Find where the given text appears and provide that cell's center as [X, Y] coordinate. 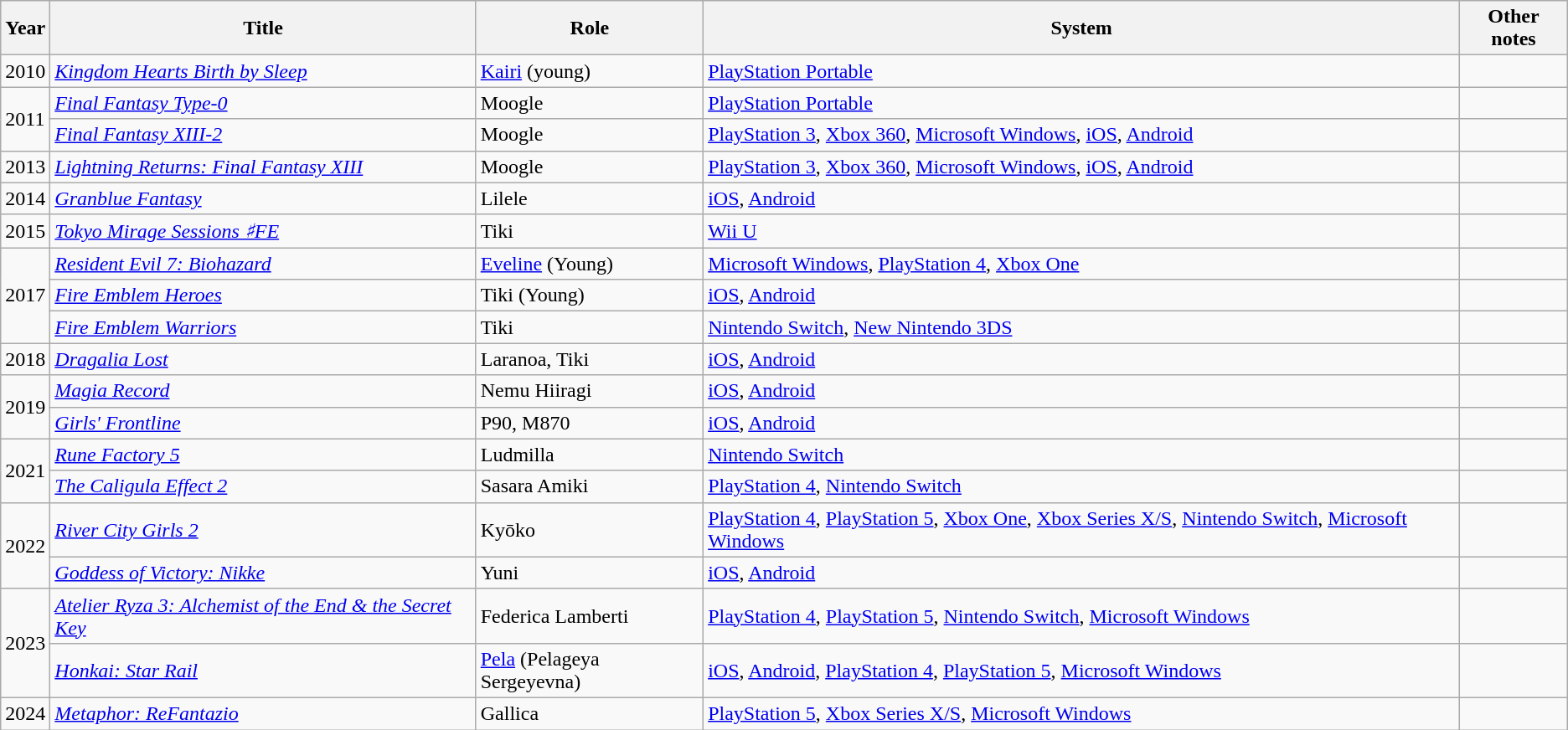
PlayStation 4, Nintendo Switch [1082, 486]
Eveline (Young) [590, 264]
Kingdom Hearts Birth by Sleep [263, 71]
2021 [25, 470]
2017 [25, 296]
Granblue Fantasy [263, 198]
River City Girls 2 [263, 529]
Lilele [590, 198]
Metaphor: ReFantazio [263, 713]
2015 [25, 231]
Nemu Hiiragi [590, 391]
Kairi (young) [590, 71]
2014 [25, 198]
Tokyo Mirage Sessions ♯FE [263, 231]
2013 [25, 167]
Federica Lamberti [590, 616]
2019 [25, 407]
Rune Factory 5 [263, 455]
2018 [25, 359]
Fire Emblem Heroes [263, 296]
iOS, Android, PlayStation 4, PlayStation 5, Microsoft Windows [1082, 670]
Final Fantasy XIII-2 [263, 135]
Laranoa, Tiki [590, 359]
Yuni [590, 573]
Lightning Returns: Final Fantasy XIII [263, 167]
P90, M870 [590, 423]
Role [590, 28]
Title [263, 28]
2022 [25, 546]
Year [25, 28]
2011 [25, 119]
The Caligula Effect 2 [263, 486]
Final Fantasy Type-0 [263, 103]
2010 [25, 71]
Girls' Frontline [263, 423]
Fire Emblem Warriors [263, 327]
PlayStation 4, PlayStation 5, Nintendo Switch, Microsoft Windows [1082, 616]
Dragalia Lost [263, 359]
Microsoft Windows, PlayStation 4, Xbox One [1082, 264]
Other notes [1514, 28]
PlayStation 4, PlayStation 5, Xbox One, Xbox Series X/S, Nintendo Switch, Microsoft Windows [1082, 529]
2024 [25, 713]
Nintendo Switch [1082, 455]
Tiki (Young) [590, 296]
Magia Record [263, 391]
Honkai: Star Rail [263, 670]
Nintendo Switch, New Nintendo 3DS [1082, 327]
Atelier Ryza 3: Alchemist of the End & the Secret Key [263, 616]
Resident Evil 7: Biohazard [263, 264]
System [1082, 28]
Kyōko [590, 529]
PlayStation 5, Xbox Series X/S, Microsoft Windows [1082, 713]
Goddess of Victory: Nikke [263, 573]
Ludmilla [590, 455]
Wii U [1082, 231]
Gallica [590, 713]
Pela (Pelageya Sergeyevna) [590, 670]
Sasara Amiki [590, 486]
2023 [25, 643]
